Return the (X, Y) coordinate for the center point of the cell that contains the specified text.  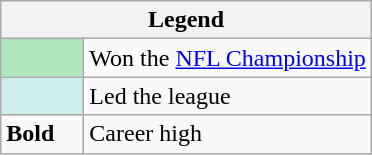
Won the NFL Championship (228, 58)
Bold (42, 134)
Career high (228, 134)
Legend (186, 20)
Led the league (228, 96)
